Scan for the cell matching the given text and deliver its (X, Y) coordinate at center. 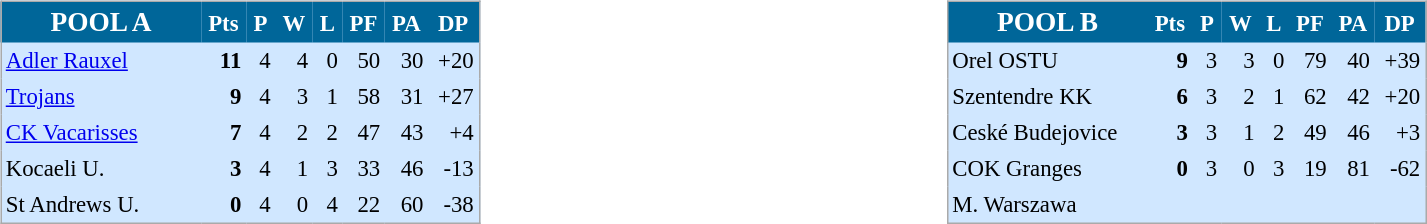
31 (406, 96)
22 (363, 204)
60 (406, 204)
M. Warszawa (1047, 204)
Trojans (100, 96)
CK Vacarisses (100, 132)
POOL A (100, 22)
81 (1352, 168)
42 (1352, 96)
47 (363, 132)
+3 (1400, 132)
COK Granges (1047, 168)
+27 (454, 96)
43 (406, 132)
St Andrews U. (100, 204)
58 (363, 96)
11 (224, 60)
Kocaeli U. (100, 168)
Orel OSTU (1047, 60)
Szentendre KK (1047, 96)
49 (1310, 132)
Adler Rauxel (100, 60)
-38 (454, 204)
40 (1352, 60)
-62 (1400, 168)
7 (224, 132)
30 (406, 60)
50 (363, 60)
19 (1310, 168)
-13 (454, 168)
+4 (454, 132)
+39 (1400, 60)
33 (363, 168)
Ceské Budejovice (1047, 132)
POOL B (1047, 22)
62 (1310, 96)
6 (1170, 96)
79 (1310, 60)
